Identify which cell holds the provided text, then report its [x, y] central coordinate. 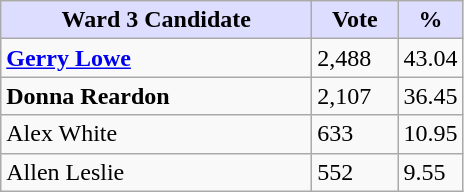
Vote [355, 20]
Ward 3 Candidate [156, 20]
Donna Reardon [156, 96]
36.45 [430, 96]
552 [355, 172]
43.04 [430, 58]
633 [355, 134]
Gerry Lowe [156, 58]
2,107 [355, 96]
10.95 [430, 134]
9.55 [430, 172]
2,488 [355, 58]
% [430, 20]
Allen Leslie [156, 172]
Alex White [156, 134]
